Identify which cell holds the provided text, then report its (X, Y) central coordinate. 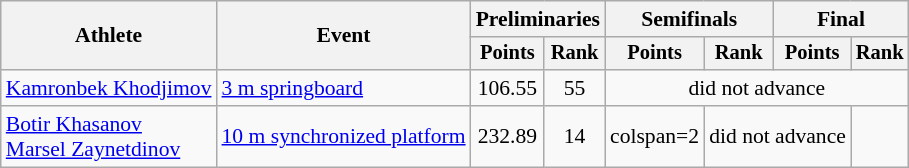
Preliminaries (538, 19)
Kamronbek Khodjimov (109, 88)
Final (840, 19)
10 m synchronized platform (344, 136)
Event (344, 36)
Botir KhasanovMarsel Zaynetdinov (109, 136)
Athlete (109, 36)
232.89 (508, 136)
14 (574, 136)
3 m springboard (344, 88)
55 (574, 88)
colspan=2 (654, 136)
Semifinals (689, 19)
106.55 (508, 88)
